Identify which cell holds the provided text, then report its [X, Y] central coordinate. 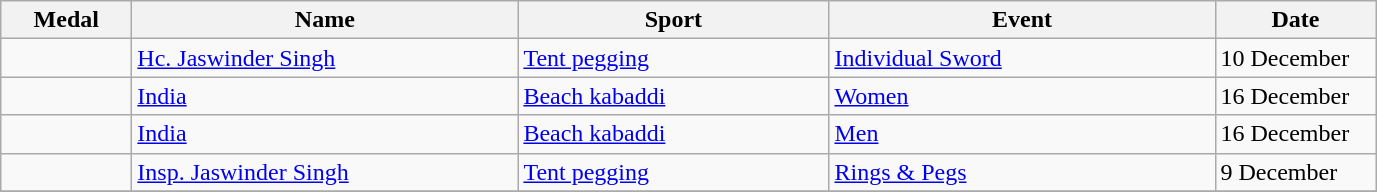
Date [1296, 20]
Rings & Pegs [1022, 172]
Event [1022, 20]
10 December [1296, 58]
Men [1022, 134]
Medal [66, 20]
Name [325, 20]
Insp. Jaswinder Singh [325, 172]
Sport [674, 20]
Women [1022, 96]
Hc. Jaswinder Singh [325, 58]
9 December [1296, 172]
Individual Sword [1022, 58]
